From the cell containing the given text, extract its center point as (X, Y) coordinate. 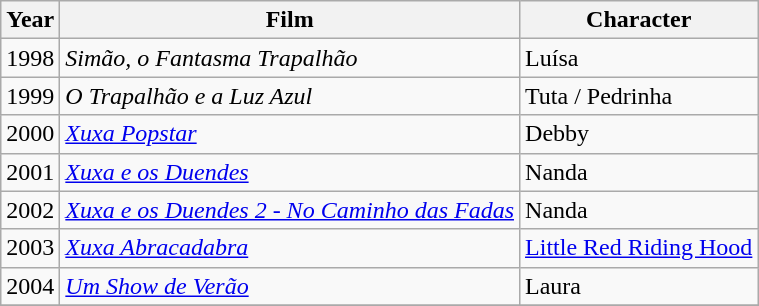
Xuxa e os Duendes (290, 172)
2000 (30, 134)
1998 (30, 58)
Character (639, 20)
2002 (30, 210)
2003 (30, 248)
Xuxa e os Duendes 2 - No Caminho das Fadas (290, 210)
Year (30, 20)
2001 (30, 172)
Luísa (639, 58)
Laura (639, 286)
O Trapalhão e a Luz Azul (290, 96)
Tuta / Pedrinha (639, 96)
Xuxa Abracadabra (290, 248)
Debby (639, 134)
Um Show de Verão (290, 286)
2004 (30, 286)
1999 (30, 96)
Simão, o Fantasma Trapalhão (290, 58)
Xuxa Popstar (290, 134)
Little Red Riding Hood (639, 248)
Film (290, 20)
